Search for the cell housing the specified text and yield its (x, y) center coordinate. 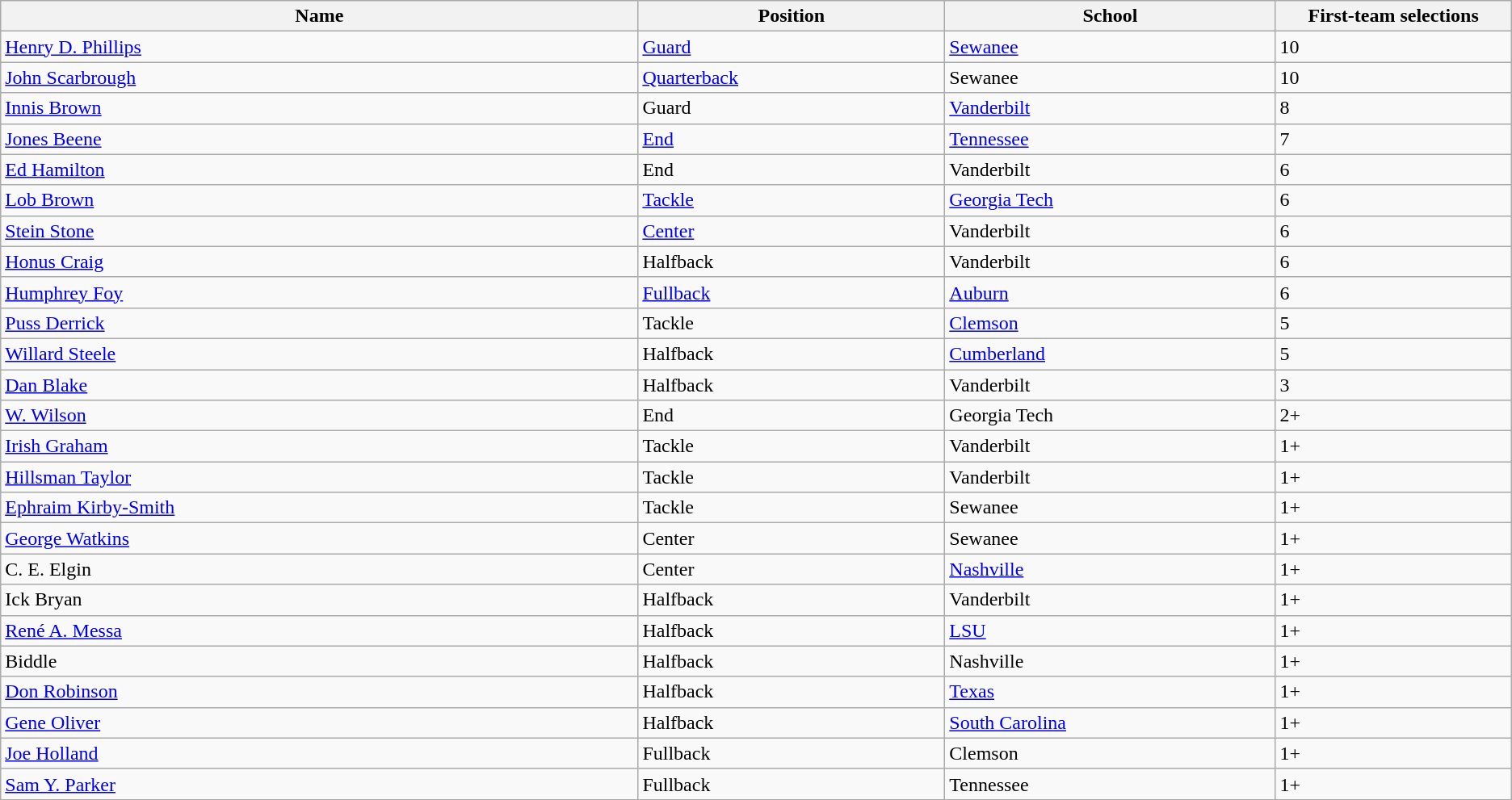
8 (1393, 108)
Willard Steele (320, 354)
Irish Graham (320, 446)
Name (320, 16)
Puss Derrick (320, 323)
Cumberland (1110, 354)
Gene Oliver (320, 723)
Texas (1110, 692)
School (1110, 16)
Ick Bryan (320, 600)
Don Robinson (320, 692)
Sam Y. Parker (320, 784)
Auburn (1110, 292)
Stein Stone (320, 231)
3 (1393, 385)
Joe Holland (320, 753)
Dan Blake (320, 385)
South Carolina (1110, 723)
Ephraim Kirby-Smith (320, 508)
Humphrey Foy (320, 292)
LSU (1110, 630)
Hillsman Taylor (320, 477)
Innis Brown (320, 108)
John Scarbrough (320, 77)
2+ (1393, 416)
7 (1393, 139)
Position (792, 16)
W. Wilson (320, 416)
First-team selections (1393, 16)
Biddle (320, 661)
C. E. Elgin (320, 569)
Quarterback (792, 77)
Jones Beene (320, 139)
Honus Craig (320, 262)
Lob Brown (320, 200)
George Watkins (320, 538)
Ed Hamilton (320, 170)
René A. Messa (320, 630)
Henry D. Phillips (320, 47)
